Find where the given text appears and provide that cell's center as (x, y) coordinate. 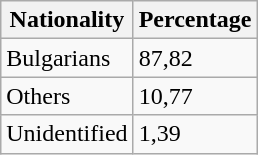
Unidentified (67, 134)
Bulgarians (67, 58)
Percentage (195, 20)
Nationality (67, 20)
10,77 (195, 96)
Others (67, 96)
87,82 (195, 58)
1,39 (195, 134)
